Scan for the cell matching the given text and deliver its (x, y) coordinate at center. 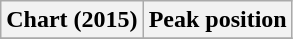
Chart (2015) (72, 20)
Peak position (218, 20)
